Provide the [X, Y] coordinate of the cell's center where the given text is located.  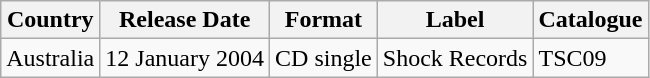
12 January 2004 [185, 58]
Release Date [185, 20]
Australia [50, 58]
TSC09 [590, 58]
Format [324, 20]
Shock Records [455, 58]
Label [455, 20]
Country [50, 20]
Catalogue [590, 20]
CD single [324, 58]
